From the cell containing the given text, extract its center point as [X, Y] coordinate. 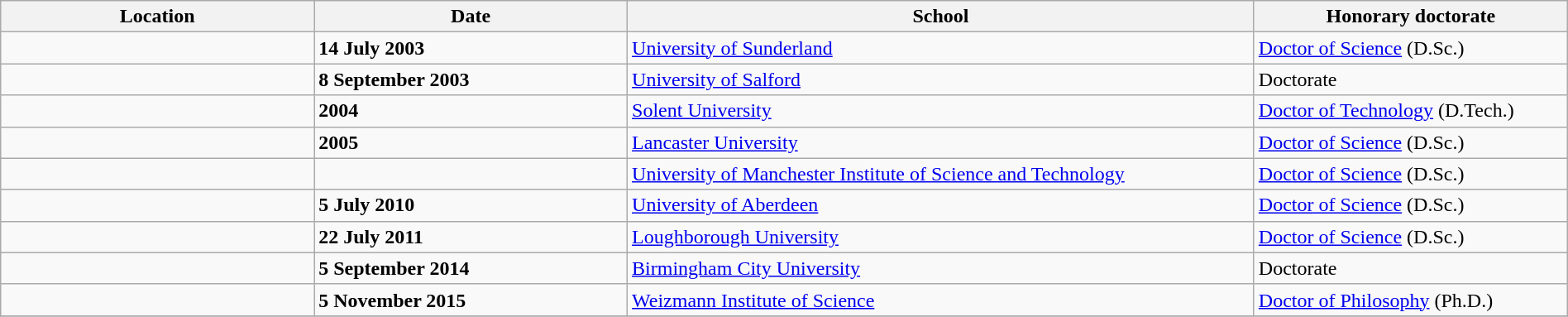
2005 [471, 142]
Date [471, 17]
5 November 2015 [471, 300]
Doctor of Technology (D.Tech.) [1411, 111]
5 September 2014 [471, 268]
School [941, 17]
Weizmann Institute of Science [941, 300]
Solent University [941, 111]
Location [157, 17]
14 July 2003 [471, 48]
2004 [471, 111]
Honorary doctorate [1411, 17]
5 July 2010 [471, 205]
Lancaster University [941, 142]
8 September 2003 [471, 79]
University of Manchester Institute of Science and Technology [941, 174]
Birmingham City University [941, 268]
University of Aberdeen [941, 205]
22 July 2011 [471, 237]
University of Salford [941, 79]
Doctor of Philosophy (Ph.D.) [1411, 300]
University of Sunderland [941, 48]
Loughborough University [941, 237]
